Capture the cell that displays the provided text and extract its (X, Y) central coordinate. 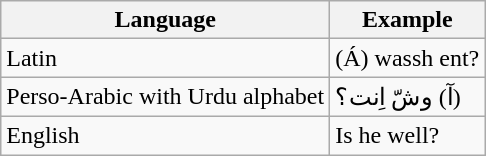
Is he well? (408, 135)
(Á) wassh ent? (408, 58)
Latin (166, 58)
Language (166, 20)
Perso-Arabic with Urdu alphabet (166, 97)
English (166, 135)
آ) وشّ اِنت؟) (408, 97)
Example (408, 20)
